Provide the [x, y] coordinate of the cell's center where the given text is located.  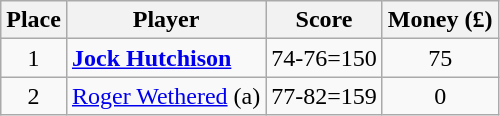
Jock Hutchison [166, 58]
Money (£) [440, 20]
Player [166, 20]
Place [34, 20]
2 [34, 96]
74-76=150 [324, 58]
Roger Wethered (a) [166, 96]
Score [324, 20]
75 [440, 58]
1 [34, 58]
0 [440, 96]
77-82=159 [324, 96]
